Pinpoint the cell where the given text exists, returning its (x, y) midpoint coordinate. 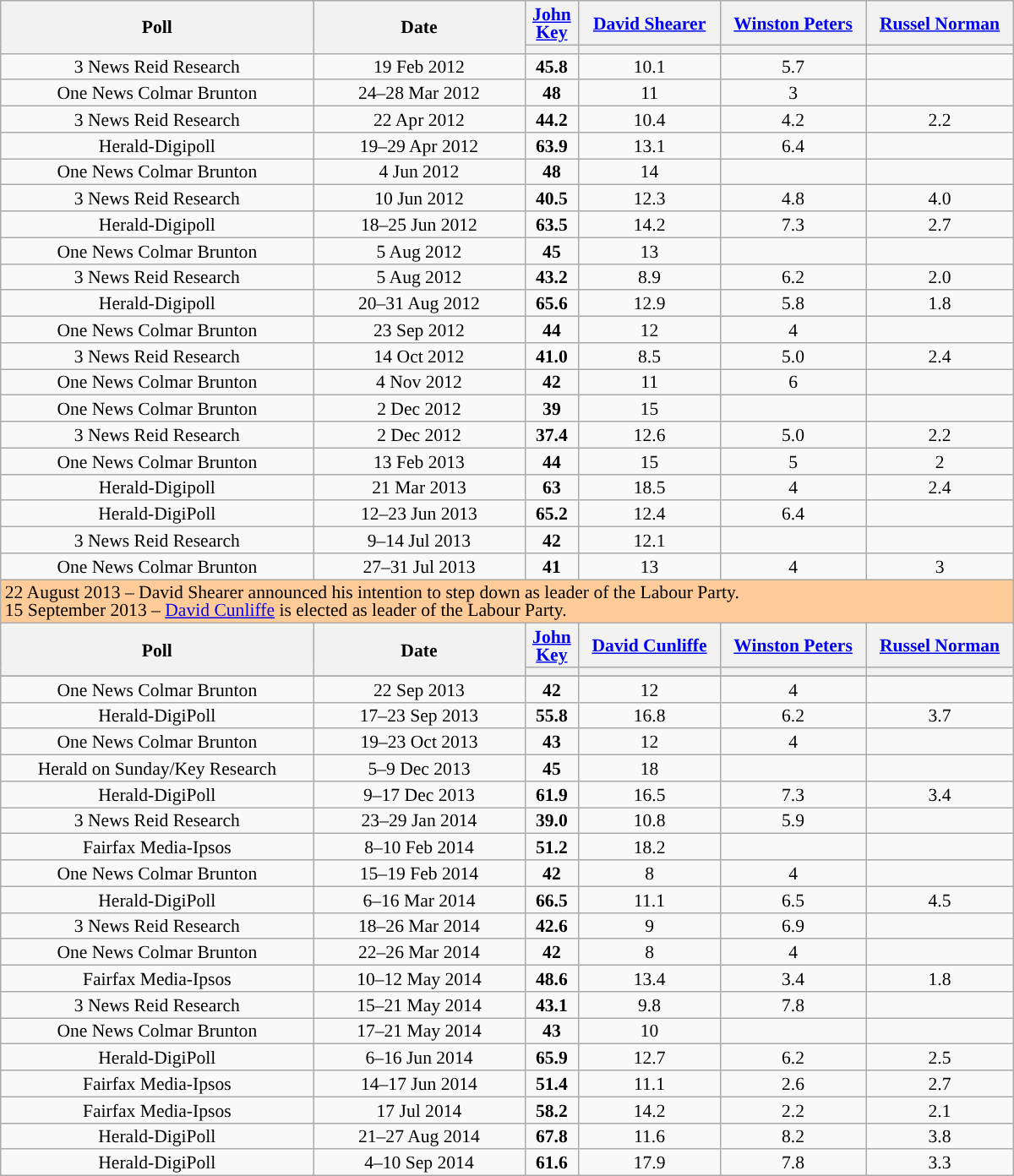
16.5 (649, 794)
22 Sep 2013 (419, 689)
13.4 (649, 978)
11.6 (649, 1135)
10–12 May 2014 (419, 978)
58.2 (552, 1110)
David Cunliffe (649, 645)
27–31 Jul 2013 (419, 566)
4 Jun 2012 (419, 172)
63.9 (552, 145)
43.2 (552, 277)
66.5 (552, 899)
6 (793, 382)
42.6 (552, 926)
51.4 (552, 1083)
19 Feb 2012 (419, 66)
4.5 (940, 899)
4.2 (793, 120)
5–9 Dec 2013 (419, 769)
12.7 (649, 1058)
6.5 (793, 899)
8.9 (649, 277)
65.9 (552, 1058)
5 (793, 461)
David Shearer (649, 23)
10 Jun 2012 (419, 198)
44.2 (552, 120)
10.4 (649, 120)
63.5 (552, 225)
4 Nov 2012 (419, 382)
3.3 (940, 1162)
6–16 Jun 2014 (419, 1058)
21–27 Aug 2014 (419, 1135)
14 (649, 172)
17–23 Sep 2013 (419, 715)
41 (552, 566)
14 Oct 2012 (419, 357)
3.8 (940, 1135)
4.8 (793, 198)
15–19 Feb 2014 (419, 874)
3.7 (940, 715)
61.6 (552, 1162)
8–10 Feb 2014 (419, 847)
55.8 (552, 715)
12.6 (649, 434)
18 (649, 769)
18–25 Jun 2012 (419, 225)
19–23 Oct 2013 (419, 742)
43.1 (552, 1005)
16.8 (649, 715)
19–29 Apr 2012 (419, 145)
17.9 (649, 1162)
12.9 (649, 304)
2 (940, 461)
23 Sep 2012 (419, 329)
18–26 Mar 2014 (419, 926)
18.5 (649, 487)
9–17 Dec 2013 (419, 794)
2.0 (940, 277)
4–10 Sep 2014 (419, 1162)
8.5 (649, 357)
12.3 (649, 198)
12.4 (649, 514)
48.6 (552, 978)
41.0 (552, 357)
22 Apr 2012 (419, 120)
10.8 (649, 821)
21 Mar 2013 (419, 487)
12.1 (649, 541)
6.9 (793, 926)
24–28 Mar 2012 (419, 93)
51.2 (552, 847)
6–16 Mar 2014 (419, 899)
13 Feb 2013 (419, 461)
17 Jul 2014 (419, 1110)
10.1 (649, 66)
12–23 Jun 2013 (419, 514)
2.6 (793, 1083)
5.7 (793, 66)
20–31 Aug 2012 (419, 304)
39 (552, 409)
9–14 Jul 2013 (419, 541)
63 (552, 487)
37.4 (552, 434)
61.9 (552, 794)
17–21 May 2014 (419, 1031)
39.0 (552, 821)
67.8 (552, 1135)
9 (649, 926)
45.8 (552, 66)
18.2 (649, 847)
65.6 (552, 304)
22–26 Mar 2014 (419, 953)
Herald on Sunday/Key Research (157, 769)
9.8 (649, 1005)
4.0 (940, 198)
5.9 (793, 821)
15–21 May 2014 (419, 1005)
13.1 (649, 145)
8.2 (793, 1135)
14–17 Jun 2014 (419, 1083)
10 (649, 1031)
5.8 (793, 304)
65.2 (552, 514)
2.5 (940, 1058)
23–29 Jan 2014 (419, 821)
40.5 (552, 198)
2.1 (940, 1110)
